Extract the (x, y) coordinate from the center of the cell holding the provided text.  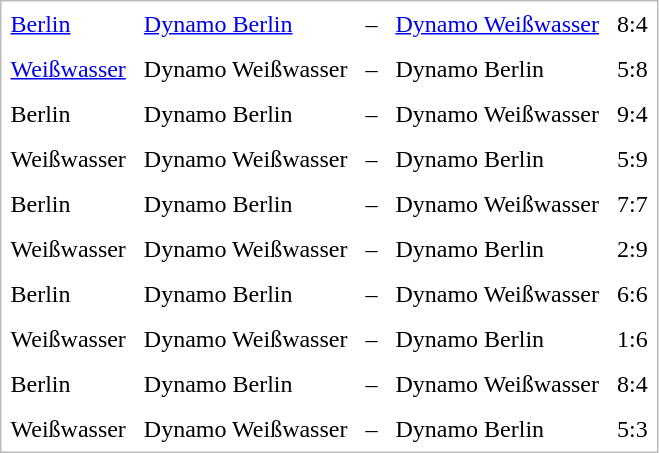
6:6 (632, 294)
1:6 (632, 338)
5:9 (632, 158)
5:3 (632, 428)
7:7 (632, 204)
9:4 (632, 114)
2:9 (632, 248)
5:8 (632, 68)
